Pinpoint the cell where the given text exists, returning its (x, y) midpoint coordinate. 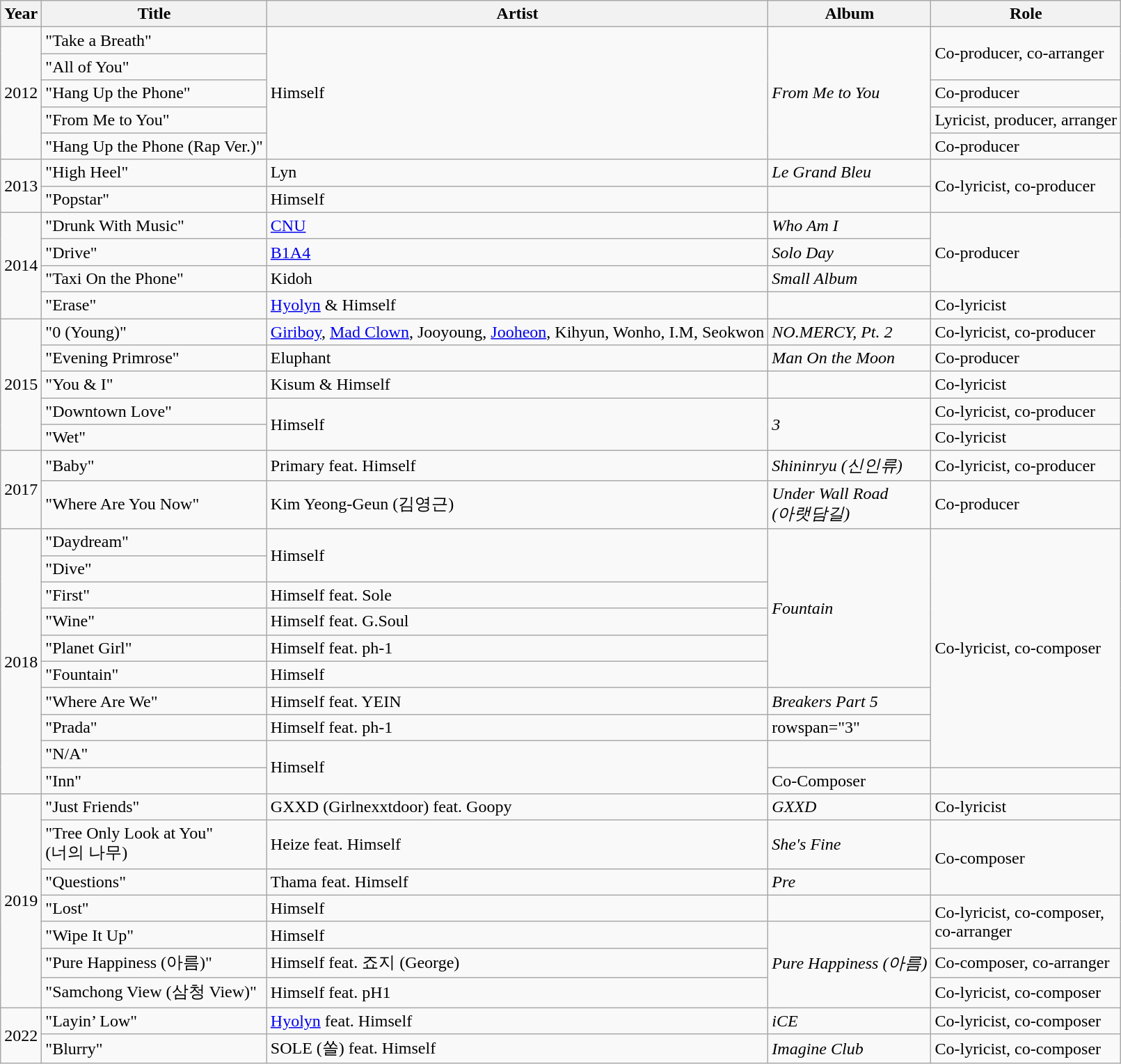
"Hang Up the Phone (Rap Ver.)" (154, 146)
2018 (21, 661)
Year (21, 14)
"Where Are You Now" (154, 505)
Breakers Part 5 (850, 701)
"Downtown Love" (154, 411)
"Planet Girl" (154, 648)
"Layin’ Low" (154, 1021)
"Lost" (154, 908)
Eluphant (517, 358)
CNU (517, 225)
B1A4 (517, 252)
Man On the Moon (850, 358)
"Erase" (154, 305)
"Inn" (154, 780)
Shininryu (신인류) (850, 466)
Himself feat. pH1 (517, 992)
Co-Composer (850, 780)
Co-producer, co-arranger (1026, 54)
She's Fine (850, 845)
"Drunk With Music" (154, 225)
Who Am I (850, 225)
"Taxi On the Phone" (154, 278)
Kisum & Himself (517, 385)
2014 (21, 265)
Title (154, 14)
From Me to You (850, 93)
Pre (850, 882)
Thama feat. Himself (517, 882)
Kidoh (517, 278)
Imagine Club (850, 1049)
Hyolyn & Himself (517, 305)
Small Album (850, 278)
"Fountain" (154, 674)
Pure Happiness (아름) (850, 964)
Co-composer (1026, 858)
Himself feat. G.Soul (517, 621)
Lyricist, producer, arranger (1026, 120)
3 (850, 424)
"Samchong View (삼청 View)" (154, 992)
"Questions" (154, 882)
"Pure Happiness (아름)" (154, 963)
Co-composer, co-arranger (1026, 963)
"Dive" (154, 569)
Lyn (517, 173)
"Evening Primrose" (154, 358)
2012 (21, 93)
Hyolyn feat. Himself (517, 1021)
2019 (21, 900)
"You & I" (154, 385)
"Where Are We" (154, 701)
"N/A" (154, 754)
"Prada" (154, 727)
Artist (517, 14)
"Tree Only Look at You"(너의 나무) (154, 845)
"Blurry" (154, 1049)
Le Grand Bleu (850, 173)
"All of You" (154, 67)
2013 (21, 186)
"High Heel" (154, 173)
Role (1026, 14)
SOLE (쏠) feat. Himself (517, 1049)
"Just Friends" (154, 807)
"Hang Up the Phone" (154, 93)
iCE (850, 1021)
Himself feat. YEIN (517, 701)
NO.MERCY, Pt. 2 (850, 332)
"Take a Breath" (154, 40)
Fountain (850, 608)
"Daydream" (154, 542)
2015 (21, 385)
Kim Yeong-Geun (김영근) (517, 505)
Primary feat. Himself (517, 466)
"Drive" (154, 252)
Giriboy, Mad Clown, Jooyoung, Jooheon, Kihyun, Wonho, I.M, Seokwon (517, 332)
GXXD (850, 807)
"Popstar" (154, 199)
Himself feat. 죠지 (George) (517, 963)
2022 (21, 1035)
Co-lyricist, co-composer,co-arranger (1026, 921)
"Baby" (154, 466)
rowspan="3" (850, 727)
Himself feat. Sole (517, 595)
Album (850, 14)
"Wipe It Up" (154, 935)
"Wet" (154, 438)
GXXD (Girlnexxtdoor) feat. Goopy (517, 807)
"0 (Young)" (154, 332)
Solo Day (850, 252)
"Wine" (154, 621)
2017 (21, 490)
"From Me to You" (154, 120)
"First" (154, 595)
Heize feat. Himself (517, 845)
Under Wall Road(아랫담길) (850, 505)
